Capture the cell that displays the provided text and extract its (X, Y) central coordinate. 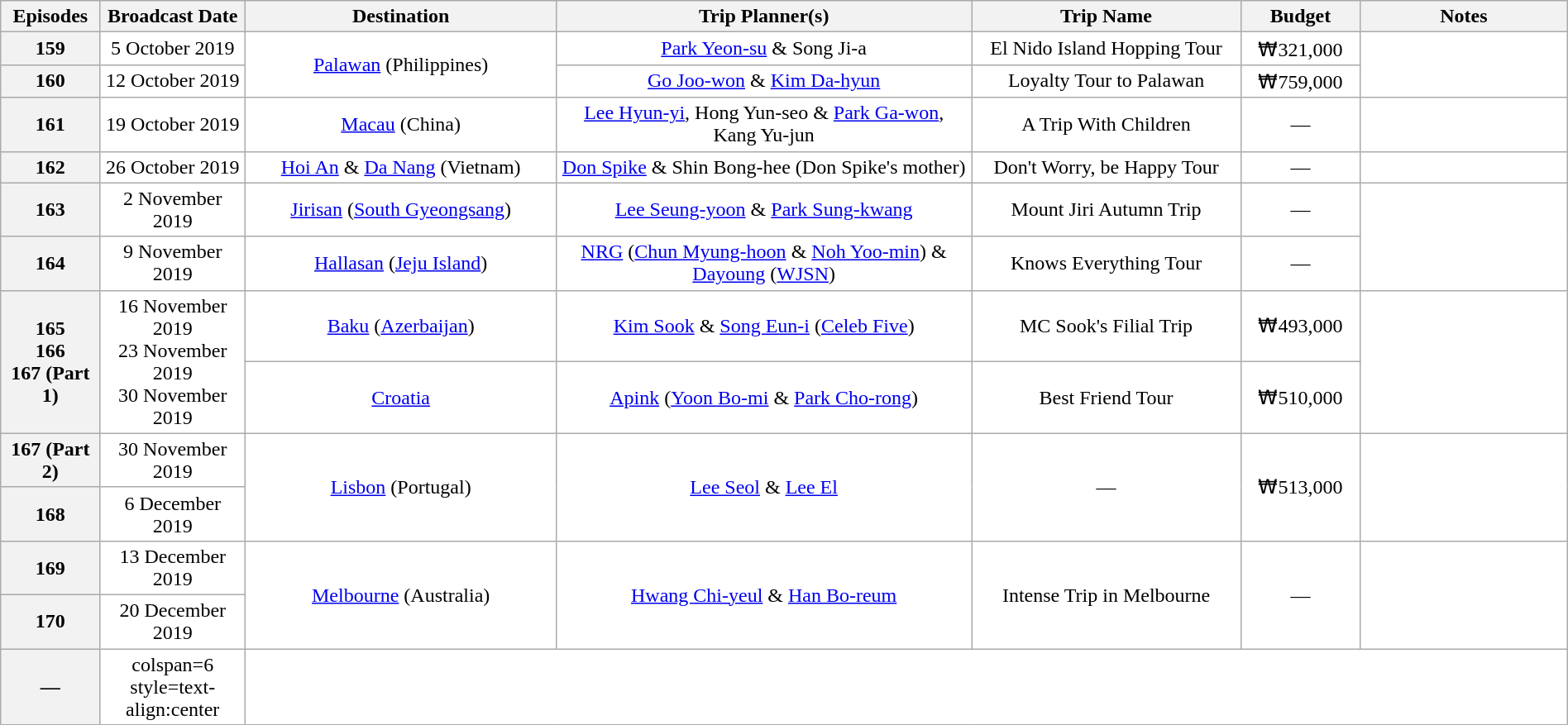
26 October 2019 (173, 167)
₩321,000 (1301, 49)
Go Joo-won & Kim Da-hyun (764, 81)
9 November 2019 (173, 263)
Hallasan (Jeju Island) (401, 263)
159 (50, 49)
MC Sook's Filial Trip (1106, 326)
₩510,000 (1301, 398)
5 October 2019 (173, 49)
16 November 201923 November 201930 November 2019 (173, 362)
19 October 2019 (173, 124)
Baku (Azerbaijan) (401, 326)
Kim Sook & Song Eun-i (Celeb Five) (764, 326)
Best Friend Tour (1106, 398)
Palawan (Philippines) (401, 64)
6 December 2019 (173, 514)
Hwang Chi-yeul & Han Bo-reum (764, 594)
162 (50, 167)
Melbourne (Australia) (401, 594)
165166167 (Part 1) (50, 362)
Macau (China) (401, 124)
Notes (1464, 17)
Hoi An & Da Nang (Vietnam) (401, 167)
El Nido Island Hopping Tour (1106, 49)
164 (50, 263)
Budget (1301, 17)
Intense Trip in Melbourne (1106, 594)
2 November 2019 (173, 210)
NRG (Chun Myung-hoon & Noh Yoo-min) & Dayoung (WJSN) (764, 263)
Croatia (401, 398)
167 (Part 2) (50, 460)
Trip Name (1106, 17)
Lisbon (Portugal) (401, 487)
₩513,000 (1301, 487)
163 (50, 210)
Episodes (50, 17)
160 (50, 81)
169 (50, 567)
₩759,000 (1301, 81)
Lee Seung-yoon & Park Sung-kwang (764, 210)
20 December 2019 (173, 622)
Lee Hyun-yi, Hong Yun-seo & Park Ga-won, Kang Yu-jun (764, 124)
30 November 2019 (173, 460)
Knows Everything Tour (1106, 263)
12 October 2019 (173, 81)
A Trip With Children (1106, 124)
Park Yeon-su & Song Ji-a (764, 49)
168 (50, 514)
Jirisan (South Gyeongsang) (401, 210)
Broadcast Date (173, 17)
Don't Worry, be Happy Tour (1106, 167)
170 (50, 622)
Destination (401, 17)
Lee Seol & Lee El (764, 487)
161 (50, 124)
Mount Jiri Autumn Trip (1106, 210)
colspan=6 style=text-align:center (173, 686)
Loyalty Tour to Palawan (1106, 81)
Don Spike & Shin Bong-hee (Don Spike's mother) (764, 167)
₩493,000 (1301, 326)
13 December 2019 (173, 567)
Trip Planner(s) (764, 17)
Apink (Yoon Bo-mi & Park Cho-rong) (764, 398)
